For the text-containing cell, return its midpoint in [X, Y] coordinate format. 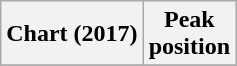
Peakposition [189, 34]
Chart (2017) [72, 34]
